Capture the cell that displays the provided text and extract its [x, y] central coordinate. 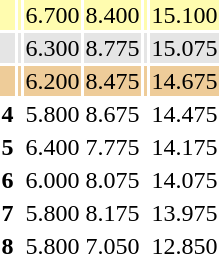
6.400 [52, 147]
4 [8, 114]
6.700 [52, 15]
7 [8, 213]
6.200 [52, 81]
8.475 [112, 81]
5 [8, 147]
6.300 [52, 48]
15.075 [184, 48]
15.100 [184, 15]
6 [8, 180]
8.075 [112, 180]
7.775 [112, 147]
14.475 [184, 114]
6.000 [52, 180]
13.975 [184, 213]
8.775 [112, 48]
14.075 [184, 180]
8.675 [112, 114]
14.175 [184, 147]
8.175 [112, 213]
14.675 [184, 81]
8.400 [112, 15]
